Return [X, Y] of the center of cell containing provided text 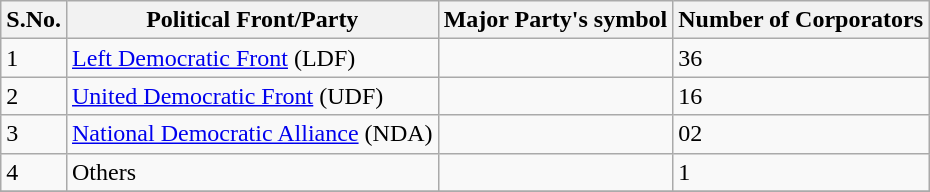
Major Party's symbol [556, 20]
S.No. [34, 20]
3 [34, 134]
02 [801, 134]
Others [252, 172]
Number of Corporators [801, 20]
36 [801, 58]
Left Democratic Front (LDF) [252, 58]
National Democratic Alliance (NDA) [252, 134]
4 [34, 172]
Political Front/Party [252, 20]
2 [34, 96]
United Democratic Front (UDF) [252, 96]
16 [801, 96]
